For the text-containing cell, return its midpoint in [x, y] coordinate format. 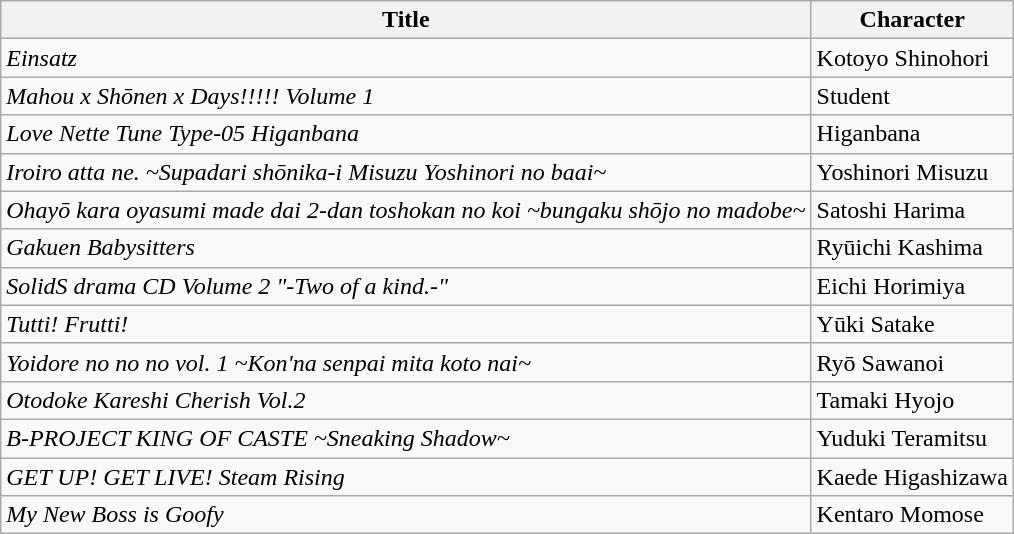
Eichi Horimiya [912, 286]
Kentaro Momose [912, 515]
Tutti! Frutti! [406, 324]
GET UP! GET LIVE! Steam Rising [406, 477]
SolidS drama CD Volume 2 "-Two of a kind.-" [406, 286]
Higanbana [912, 134]
Love Nette Tune Type-05 Higanbana [406, 134]
Kaede Higashizawa [912, 477]
Otodoke Kareshi Cherish Vol.2 [406, 400]
Yoidore no no no vol. 1 ~Kon'na senpai mita koto nai~ [406, 362]
Iroiro atta ne. ~Supadari shōnika-i Misuzu Yoshinori no baai~ [406, 172]
B-PROJECT KING OF CASTE ~Sneaking Shadow~ [406, 438]
Gakuen Babysitters [406, 248]
Ohayō kara oyasumi made dai 2-dan toshokan no koi ~bungaku shōjo no madobe~ [406, 210]
Ryūichi Kashima [912, 248]
Character [912, 20]
Satoshi Harima [912, 210]
Yūki Satake [912, 324]
Title [406, 20]
Yuduki Teramitsu [912, 438]
Student [912, 96]
Yoshinori Misuzu [912, 172]
Tamaki Hyojo [912, 400]
Ryō Sawanoi [912, 362]
Mahou x Shōnen x Days!!!!! Volume 1 [406, 96]
My New Boss is Goofy [406, 515]
Kotoyo Shinohori [912, 58]
Einsatz [406, 58]
